Output the [X, Y] coordinate of the center of the cell containing the given text.  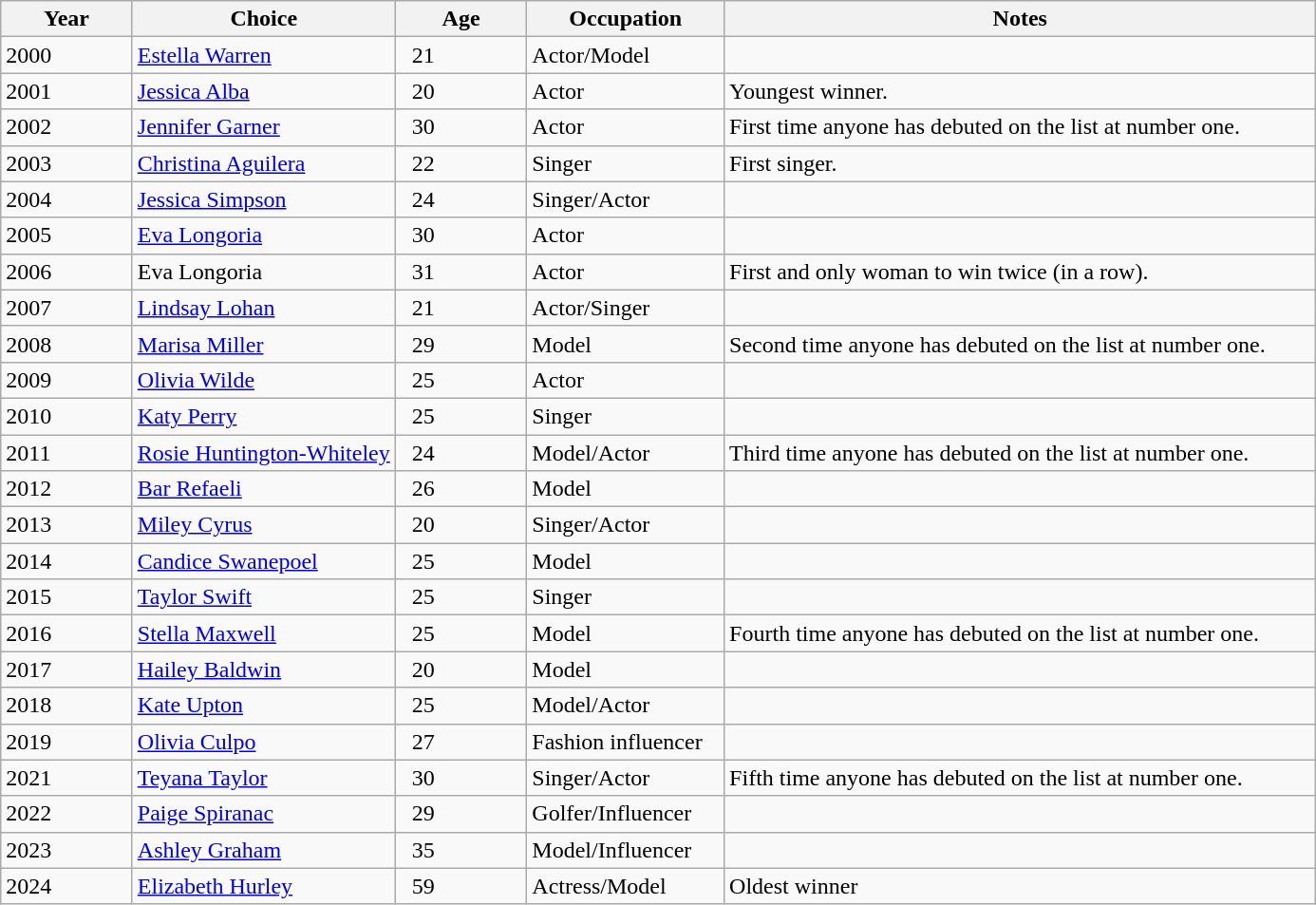
2000 [66, 55]
2012 [66, 489]
First singer. [1020, 163]
Year [66, 19]
Ashley Graham [264, 850]
2001 [66, 91]
2002 [66, 127]
Jennifer Garner [264, 127]
Occupation [626, 19]
Fifth time anyone has debuted on the list at number one. [1020, 778]
2011 [66, 453]
Youngest winner. [1020, 91]
Stella Maxwell [264, 633]
Notes [1020, 19]
Taylor Swift [264, 597]
35 [461, 850]
2009 [66, 380]
Fourth time anyone has debuted on the list at number one. [1020, 633]
Second time anyone has debuted on the list at number one. [1020, 344]
2003 [66, 163]
27 [461, 742]
Jessica Alba [264, 91]
2019 [66, 742]
2018 [66, 706]
2014 [66, 561]
2007 [66, 308]
Model/Influencer [626, 850]
Kate Upton [264, 706]
2013 [66, 525]
26 [461, 489]
31 [461, 272]
2024 [66, 886]
Oldest winner [1020, 886]
2006 [66, 272]
2016 [66, 633]
2010 [66, 416]
Lindsay Lohan [264, 308]
Estella Warren [264, 55]
Christina Aguilera [264, 163]
2005 [66, 236]
Fashion influencer [626, 742]
First time anyone has debuted on the list at number one. [1020, 127]
2023 [66, 850]
Jessica Simpson [264, 199]
Teyana Taylor [264, 778]
2017 [66, 669]
2022 [66, 814]
Hailey Baldwin [264, 669]
22 [461, 163]
Miley Cyrus [264, 525]
Choice [264, 19]
Actor/Singer [626, 308]
Bar Refaeli [264, 489]
Elizabeth Hurley [264, 886]
Rosie Huntington-Whiteley [264, 453]
2015 [66, 597]
Age [461, 19]
First and only woman to win twice (in a row). [1020, 272]
Paige Spiranac [264, 814]
2008 [66, 344]
Actress/Model [626, 886]
Katy Perry [264, 416]
2021 [66, 778]
Actor/Model [626, 55]
Candice Swanepoel [264, 561]
59 [461, 886]
Golfer/Influencer [626, 814]
Olivia Culpo [264, 742]
2004 [66, 199]
Marisa Miller [264, 344]
Third time anyone has debuted on the list at number one. [1020, 453]
Olivia Wilde [264, 380]
